Provide the (X, Y) coordinate of the cell's center where the given text is located.  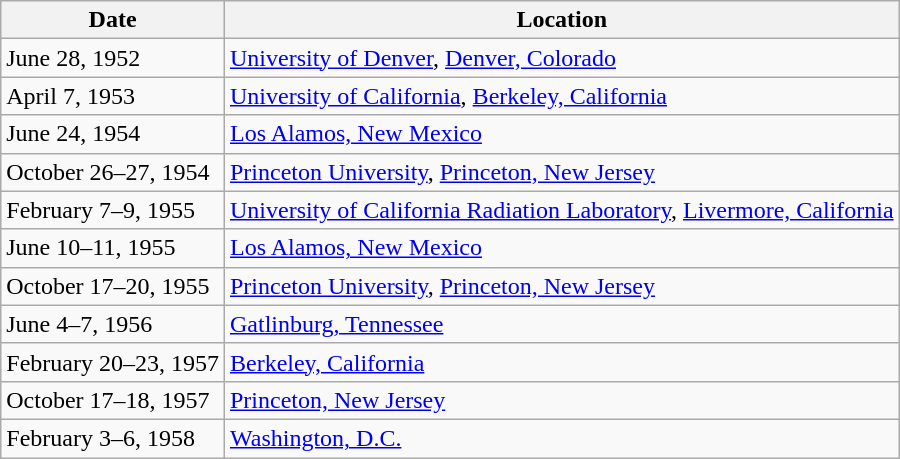
October 17–18, 1957 (113, 400)
University of Denver, Denver, Colorado (562, 58)
April 7, 1953 (113, 96)
February 20–23, 1957 (113, 362)
June 10–11, 1955 (113, 248)
University of California, Berkeley, California (562, 96)
Location (562, 20)
Gatlinburg, Tennessee (562, 324)
February 3–6, 1958 (113, 438)
June 24, 1954 (113, 134)
Date (113, 20)
Washington, D.C. (562, 438)
February 7–9, 1955 (113, 210)
October 26–27, 1954 (113, 172)
October 17–20, 1955 (113, 286)
University of California Radiation Laboratory, Livermore, California (562, 210)
June 4–7, 1956 (113, 324)
Berkeley, California (562, 362)
June 28, 1952 (113, 58)
Princeton, New Jersey (562, 400)
